Return (X, Y) of the center of cell containing provided text 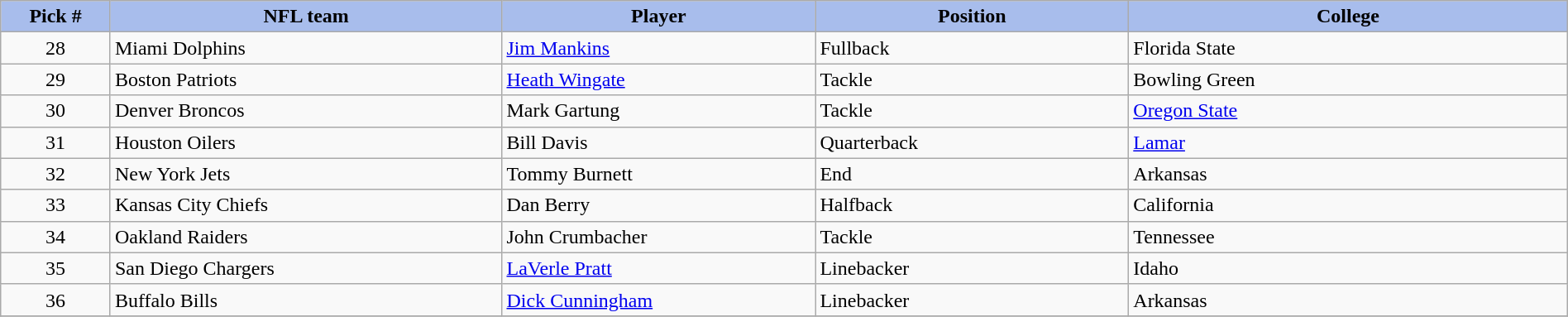
Quarterback (973, 142)
California (1348, 205)
Heath Wingate (658, 79)
34 (56, 237)
Tennessee (1348, 237)
Jim Mankins (658, 48)
Lamar (1348, 142)
30 (56, 111)
Halfback (973, 205)
Mark Gartung (658, 111)
Buffalo Bills (306, 300)
Dick Cunningham (658, 300)
San Diego Chargers (306, 268)
Position (973, 17)
LaVerle Pratt (658, 268)
College (1348, 17)
Fullback (973, 48)
29 (56, 79)
Denver Broncos (306, 111)
32 (56, 174)
Player (658, 17)
33 (56, 205)
Oakland Raiders (306, 237)
Bill Davis (658, 142)
Houston Oilers (306, 142)
End (973, 174)
NFL team (306, 17)
Idaho (1348, 268)
Tommy Burnett (658, 174)
Oregon State (1348, 111)
Bowling Green (1348, 79)
31 (56, 142)
Dan Berry (658, 205)
Pick # (56, 17)
John Crumbacher (658, 237)
Boston Patriots (306, 79)
36 (56, 300)
Miami Dolphins (306, 48)
New York Jets (306, 174)
Florida State (1348, 48)
28 (56, 48)
Kansas City Chiefs (306, 205)
35 (56, 268)
